Detect which cell encompasses the target text, then output its (X, Y) center coordinate. 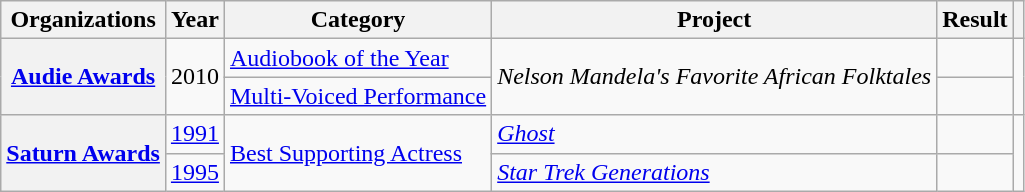
Project (714, 20)
Nelson Mandela's Favorite African Folktales (714, 77)
Audiobook of the Year (358, 58)
Best Supporting Actress (358, 153)
2010 (194, 77)
1991 (194, 134)
Ghost (714, 134)
Category (358, 20)
Audie Awards (84, 77)
Saturn Awards (84, 153)
Multi-Voiced Performance (358, 96)
Star Trek Generations (714, 172)
Organizations (84, 20)
1995 (194, 172)
Result (975, 20)
Year (194, 20)
